From the cell containing the given text, extract its center point as [x, y] coordinate. 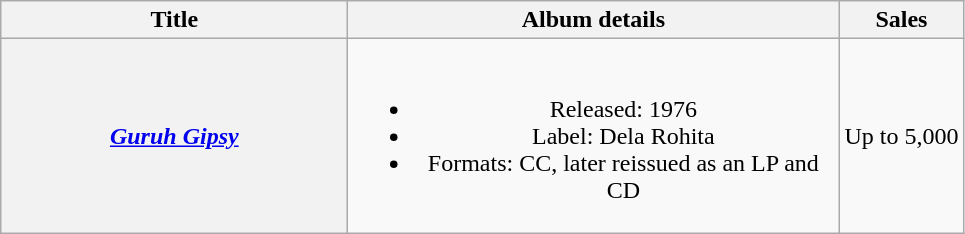
Up to 5,000 [902, 136]
Guruh Gipsy [174, 136]
Sales [902, 20]
Title [174, 20]
Released: 1976Label: Dela RohitaFormats: CC, later reissued as an LP and CD [594, 136]
Album details [594, 20]
